Locate the cell with the specified text and output its (x, y) center coordinate. 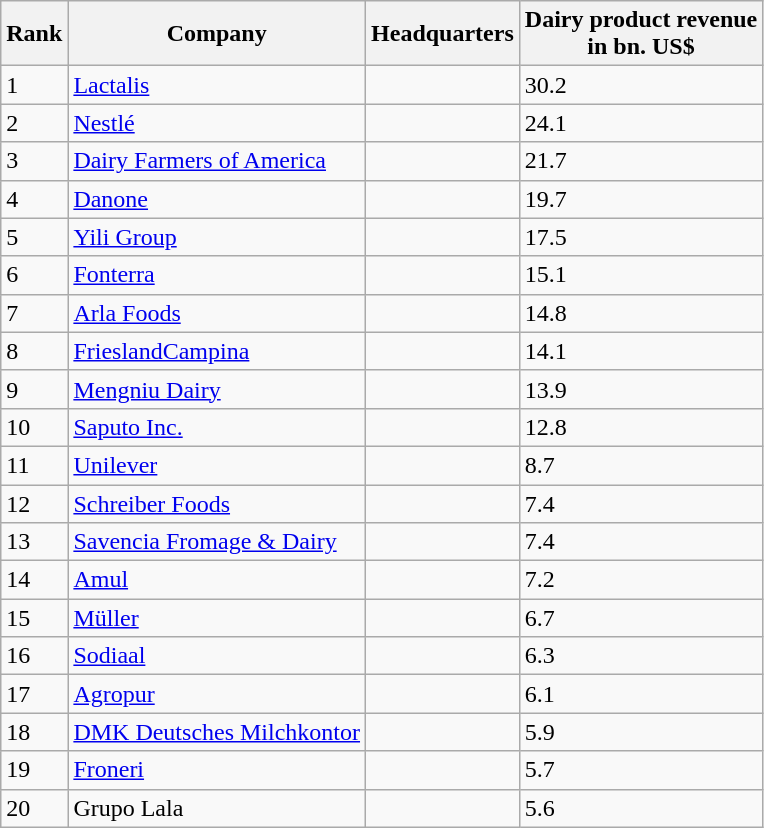
19.7 (640, 199)
Unilever (217, 465)
Dairy Farmers of America (217, 161)
7 (34, 313)
Danone (217, 199)
18 (34, 732)
9 (34, 389)
Rank (34, 34)
Yili Group (217, 237)
Fonterra (217, 275)
Schreiber Foods (217, 503)
14 (34, 580)
5.6 (640, 808)
Dairy product revenue in bn. US$ (640, 34)
4 (34, 199)
Mengniu Dairy (217, 389)
17 (34, 694)
11 (34, 465)
2 (34, 123)
Grupo Lala (217, 808)
Sodiaal (217, 656)
15.1 (640, 275)
16 (34, 656)
12.8 (640, 427)
6.1 (640, 694)
Froneri (217, 770)
13 (34, 542)
21.7 (640, 161)
14.8 (640, 313)
30.2 (640, 85)
5.9 (640, 732)
Nestlé (217, 123)
5.7 (640, 770)
Arla Foods (217, 313)
Savencia Fromage & Dairy (217, 542)
10 (34, 427)
Headquarters (443, 34)
DMK Deutsches Milchkontor (217, 732)
FrieslandCampina (217, 351)
8.7 (640, 465)
20 (34, 808)
15 (34, 618)
Company (217, 34)
1 (34, 85)
Amul (217, 580)
Saputo Inc. (217, 427)
Müller (217, 618)
3 (34, 161)
Agropur (217, 694)
7.2 (640, 580)
6.7 (640, 618)
14.1 (640, 351)
19 (34, 770)
24.1 (640, 123)
5 (34, 237)
6 (34, 275)
17.5 (640, 237)
13.9 (640, 389)
Lactalis (217, 85)
12 (34, 503)
8 (34, 351)
6.3 (640, 656)
